Locate the cell with the specified text and output its [x, y] center coordinate. 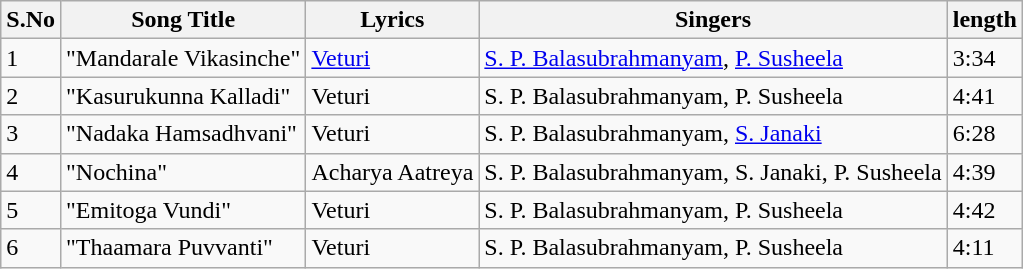
length [984, 20]
"Nochina" [182, 172]
"Emitoga Vundi" [182, 210]
Singers [713, 20]
"Mandarale Vikasinche" [182, 58]
4:42 [984, 210]
Lyrics [392, 20]
6:28 [984, 134]
S. P. Balasubrahmanyam, S. Janaki [713, 134]
4:11 [984, 248]
3 [31, 134]
4:41 [984, 96]
3:34 [984, 58]
S.No [31, 20]
Acharya Aatreya [392, 172]
Song Title [182, 20]
S. P. Balasubrahmanyam, S. Janaki, P. Susheela [713, 172]
5 [31, 210]
2 [31, 96]
1 [31, 58]
6 [31, 248]
4:39 [984, 172]
"Kasurukunna Kalladi" [182, 96]
"Thaamara Puvvanti" [182, 248]
"Nadaka Hamsadhvani" [182, 134]
4 [31, 172]
